Extract the (x, y) coordinate from the center of the cell holding the provided text.  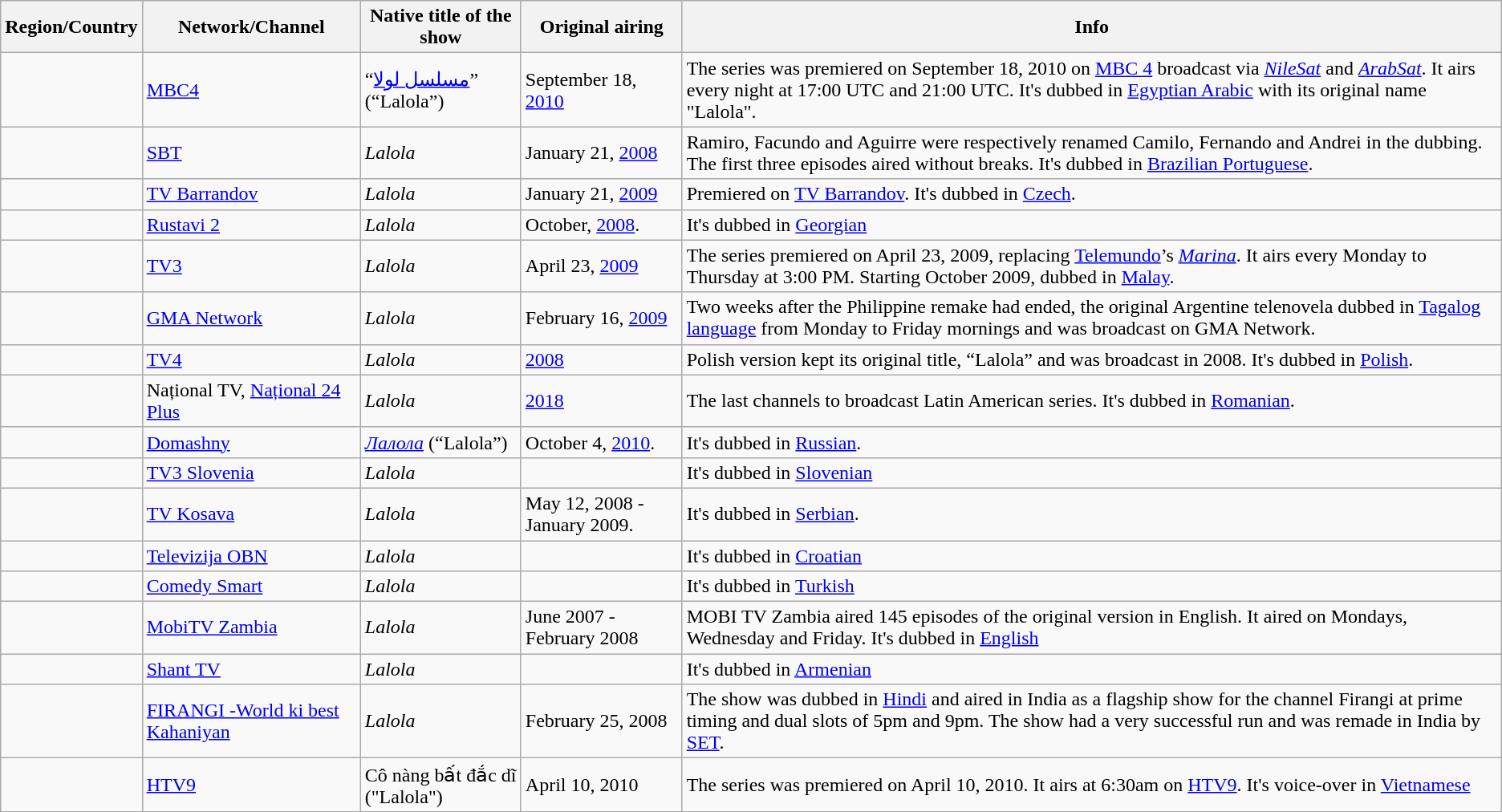
TV Barrandov (251, 194)
TV Kosava (251, 514)
Premiered on TV Barrandov. It's dubbed in Czech. (1091, 194)
February 25, 2008 (602, 721)
Rustavi 2 (251, 225)
MBC4 (251, 90)
TV3 Slovenia (251, 473)
It's dubbed in Turkish (1091, 587)
2008 (602, 359)
GMA Network (251, 318)
Cô nàng bất đắc dĩ ("Lalola") (440, 785)
The last channels to broadcast Latin American series. It's dubbed in Romanian. (1091, 401)
January 21, 2009 (602, 194)
September 18, 2010 (602, 90)
2018 (602, 401)
February 16, 2009 (602, 318)
“مسلسل لولا” (“Lalola”) (440, 90)
MOBI TV Zambia aired 145 episodes of the original version in English. It aired on Mondays, Wednesday and Friday. It's dubbed in English (1091, 627)
MobiTV Zambia (251, 627)
It's dubbed in Serbian. (1091, 514)
January 21, 2008 (602, 152)
Shant TV (251, 669)
Original airing (602, 27)
October 4, 2010. (602, 442)
May 12, 2008 - January 2009. (602, 514)
SBT (251, 152)
Domashny (251, 442)
TV3 (251, 266)
Лалола (“Lalola”) (440, 442)
TV4 (251, 359)
It's dubbed in Georgian (1091, 225)
Info (1091, 27)
Polish version kept its original title, “Lalola” and was broadcast in 2008. It's dubbed in Polish. (1091, 359)
Național TV, Național 24 Plus (251, 401)
Native title of the show (440, 27)
FIRANGI -World ki best Kahaniyan (251, 721)
June 2007 - February 2008 (602, 627)
Region/Country (71, 27)
April 23, 2009 (602, 266)
Network/Channel (251, 27)
It's dubbed in Armenian (1091, 669)
HTV9 (251, 785)
Comedy Smart (251, 587)
The series was premiered on April 10, 2010. It airs at 6:30am on HTV9. It's voice-over in Vietnamese (1091, 785)
Televizija OBN (251, 556)
It's dubbed in Slovenian (1091, 473)
It's dubbed in Russian. (1091, 442)
It's dubbed in Croatian (1091, 556)
October, 2008. (602, 225)
April 10, 2010 (602, 785)
